Return the (X, Y) coordinate for the center point of the cell that contains the specified text.  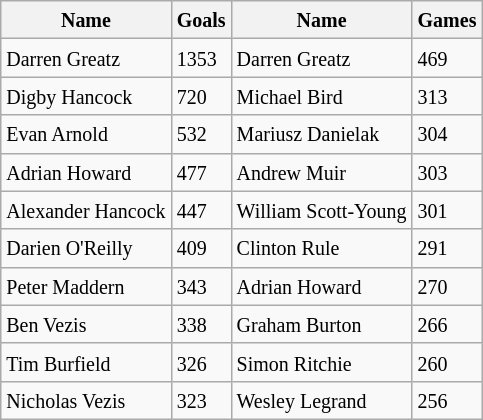
323 (201, 400)
Mariusz Danielak (322, 134)
Goals (201, 20)
Simon Ritchie (322, 362)
301 (447, 210)
343 (201, 286)
Darien O'Reilly (86, 248)
532 (201, 134)
720 (201, 96)
266 (447, 324)
Tim Burfield (86, 362)
447 (201, 210)
313 (447, 96)
291 (447, 248)
469 (447, 58)
Evan Arnold (86, 134)
Clinton Rule (322, 248)
Wesley Legrand (322, 400)
338 (201, 324)
Andrew Muir (322, 172)
Michael Bird (322, 96)
256 (447, 400)
Digby Hancock (86, 96)
William Scott-Young (322, 210)
Nicholas Vezis (86, 400)
Peter Maddern (86, 286)
270 (447, 286)
304 (447, 134)
409 (201, 248)
326 (201, 362)
303 (447, 172)
Alexander Hancock (86, 210)
1353 (201, 58)
477 (201, 172)
Ben Vezis (86, 324)
Graham Burton (322, 324)
260 (447, 362)
Games (447, 20)
